For the text-containing cell, return its midpoint in (X, Y) coordinate format. 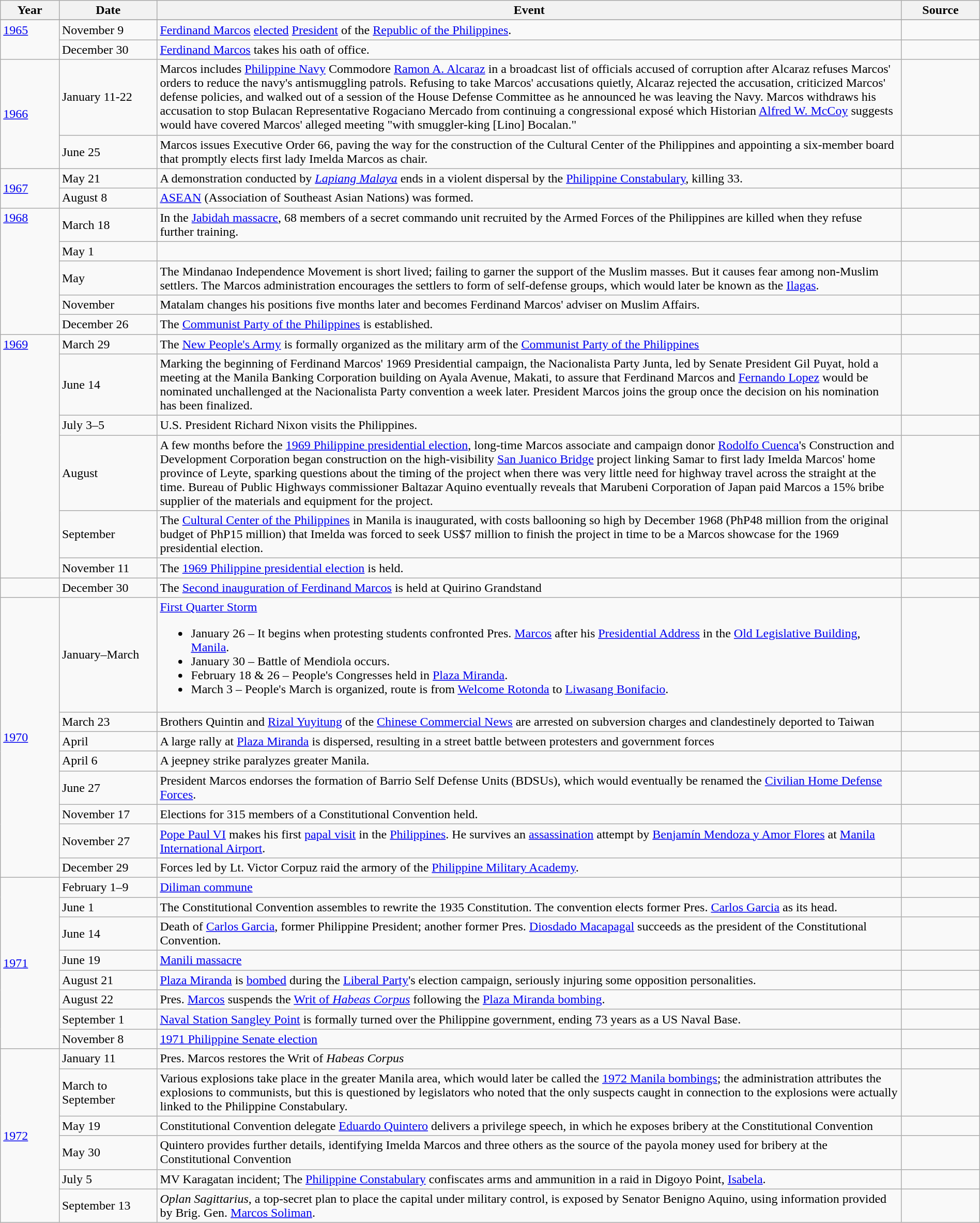
April (108, 741)
November 8 (108, 1039)
MV Karagatan incident; The Philippine Constabulary confiscates arms and ammunition in a raid in Digoyo Point, Isabela. (529, 1179)
Diliman commune (529, 887)
The Communist Party of the Philippines is established. (529, 324)
Manili massacre (529, 960)
1971 (30, 963)
Constitutional Convention delegate Eduardo Quintero delivers a privilege speech, in which he exposes bribery at the Constitutional Convention (529, 1126)
1966 (30, 114)
September 13 (108, 1205)
Year (30, 10)
August 22 (108, 1000)
The Second inauguration of Ferdinand Marcos is held at Quirino Grandstand (529, 588)
July 5 (108, 1179)
A large rally at Plaza Miranda is dispersed, resulting in a street battle between protesters and government forces (529, 741)
Event (529, 10)
September 1 (108, 1019)
Pres. Marcos suspends the Writ of Habeas Corpus following the Plaza Miranda bombing. (529, 1000)
1965 (30, 40)
December 26 (108, 324)
May 21 (108, 178)
1972 (30, 1136)
March 23 (108, 722)
Plaza Miranda is bombed during the Liberal Party's election campaign, seriously injuring some opposition personalities. (529, 980)
Naval Station Sangley Point is formally turned over the Philippine government, ending 73 years as a US Naval Base. (529, 1019)
January–March (108, 654)
A jeepney strike paralyzes greater Manila. (529, 761)
January 11-22 (108, 97)
June 19 (108, 960)
November 17 (108, 814)
March 18 (108, 224)
January 11 (108, 1059)
November 9 (108, 30)
March to September (108, 1092)
Source (941, 10)
November 11 (108, 568)
The 1969 Philippine presidential election is held. (529, 568)
President Marcos endorses the formation of Barrio Self Defense Units (BDSUs), which would eventually be renamed the Civilian Home Defense Forces. (529, 788)
May (108, 278)
November (108, 304)
1970 (30, 738)
Ferdinand Marcos takes his oath of office. (529, 50)
The Constitutional Convention assembles to rewrite the 1935 Constitution. The convention elects former Pres. Carlos Garcia as its head. (529, 907)
December 29 (108, 867)
November 27 (108, 840)
May 1 (108, 251)
August 8 (108, 198)
August (108, 473)
ASEAN (Association of Southeast Asian Nations) was formed. (529, 198)
A demonstration conducted by Lapiang Malaya ends in a violent dispersal by the Philippine Constabulary, killing 33. (529, 178)
Ferdinand Marcos elected President of the Republic of the Philippines. (529, 30)
Pres. Marcos restores the Writ of Habeas Corpus (529, 1059)
Elections for 315 members of a Constitutional Convention held. (529, 814)
The New People's Army is formally organized as the military arm of the Communist Party of the Philippines (529, 344)
Brothers Quintin and Rizal Yuyitung of the Chinese Commercial News are arrested on subversion charges and clandestinely deported to Taiwan (529, 722)
May 19 (108, 1126)
1971 Philippine Senate election (529, 1039)
June 1 (108, 907)
Forces led by Lt. Victor Corpuz raid the armory of the Philippine Military Academy. (529, 867)
April 6 (108, 761)
1967 (30, 188)
February 1–9 (108, 887)
U.S. President Richard Nixon visits the Philippines. (529, 425)
August 21 (108, 980)
1968 (30, 271)
July 3–5 (108, 425)
May 30 (108, 1153)
March 29 (108, 344)
1969 (30, 456)
Matalam changes his positions five months later and becomes Ferdinand Marcos' adviser on Muslim Affairs. (529, 304)
June 25 (108, 152)
September (108, 534)
Date (108, 10)
June 27 (108, 788)
